Determine the (X, Y) coordinate at the center of the cell enclosing the given text.  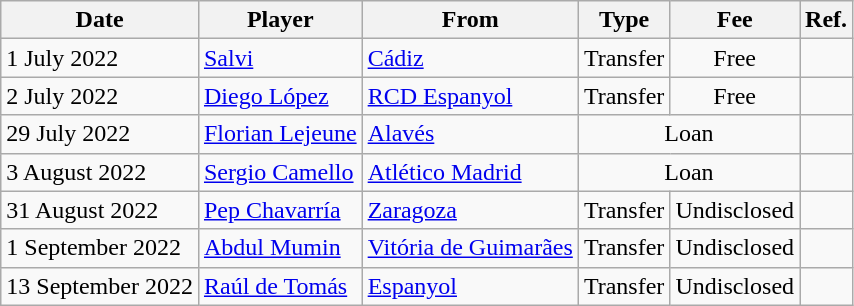
Vitória de Guimarães (470, 248)
Espanyol (470, 286)
Pep Chavarría (280, 210)
3 August 2022 (100, 172)
RCD Espanyol (470, 96)
Diego López (280, 96)
Cádiz (470, 58)
1 July 2022 (100, 58)
Alavés (470, 134)
Zaragoza (470, 210)
Salvi (280, 58)
Abdul Mumin (280, 248)
2 July 2022 (100, 96)
29 July 2022 (100, 134)
Raúl de Tomás (280, 286)
Player (280, 20)
13 September 2022 (100, 286)
Sergio Camello (280, 172)
Type (624, 20)
Fee (735, 20)
Date (100, 20)
Ref. (826, 20)
Florian Lejeune (280, 134)
31 August 2022 (100, 210)
1 September 2022 (100, 248)
Atlético Madrid (470, 172)
From (470, 20)
